Provide the [X, Y] coordinate of the cell's center where the given text is located.  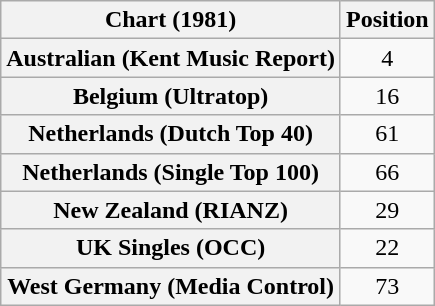
Netherlands (Single Top 100) [171, 172]
Position [387, 20]
61 [387, 134]
66 [387, 172]
29 [387, 210]
73 [387, 286]
16 [387, 96]
22 [387, 248]
New Zealand (RIANZ) [171, 210]
UK Singles (OCC) [171, 248]
West Germany (Media Control) [171, 286]
Belgium (Ultratop) [171, 96]
Chart (1981) [171, 20]
4 [387, 58]
Netherlands (Dutch Top 40) [171, 134]
Australian (Kent Music Report) [171, 58]
